For the text-containing cell, return its midpoint in [x, y] coordinate format. 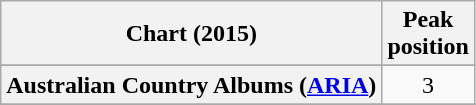
Peak position [428, 34]
Australian Country Albums (ARIA) [192, 85]
Chart (2015) [192, 34]
3 [428, 85]
